From the cell containing the given text, extract its center point as [x, y] coordinate. 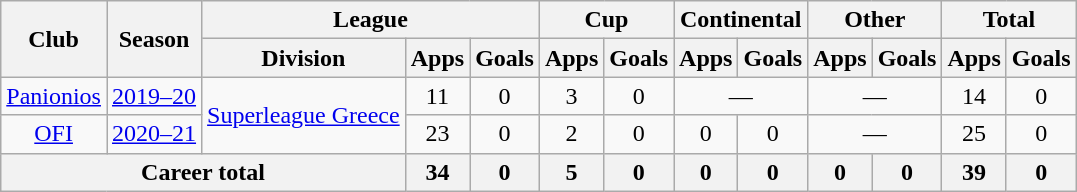
OFI [54, 134]
Other [875, 20]
14 [974, 96]
2019–20 [154, 96]
Superleague Greece [304, 115]
5 [571, 172]
11 [437, 96]
Club [54, 39]
23 [437, 134]
39 [974, 172]
2020–21 [154, 134]
Panionios [54, 96]
2 [571, 134]
34 [437, 172]
Season [154, 39]
Total [1009, 20]
Continental [741, 20]
League [371, 20]
25 [974, 134]
3 [571, 96]
Division [304, 58]
Cup [606, 20]
Career total [203, 172]
